Identify which cell holds the provided text, then report its (X, Y) central coordinate. 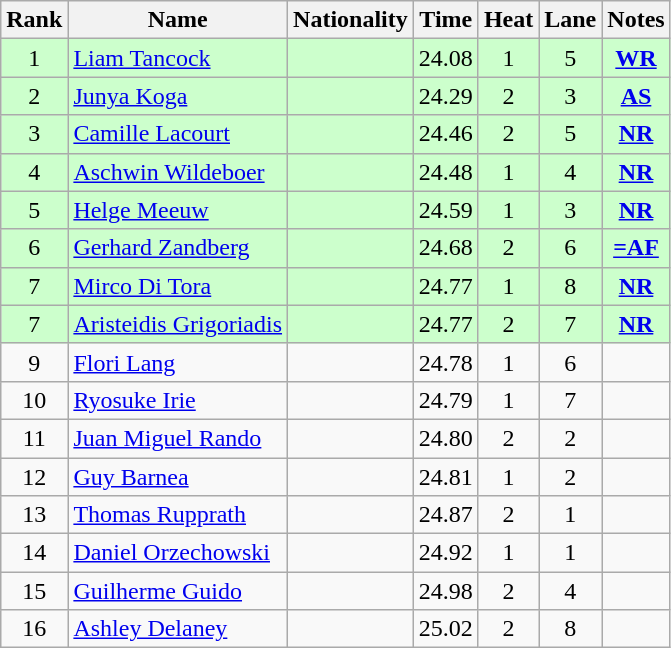
24.98 (446, 591)
12 (34, 477)
Flori Lang (178, 362)
24.29 (446, 96)
24.80 (446, 438)
24.59 (446, 210)
24.78 (446, 362)
Time (446, 20)
11 (34, 438)
Junya Koga (178, 96)
Mirco Di Tora (178, 286)
14 (34, 553)
16 (34, 629)
24.68 (446, 248)
24.81 (446, 477)
=AF (636, 248)
25.02 (446, 629)
Ryosuke Irie (178, 400)
Juan Miguel Rando (178, 438)
Notes (636, 20)
15 (34, 591)
Rank (34, 20)
AS (636, 96)
Ashley Delaney (178, 629)
Aschwin Wildeboer (178, 172)
Helge Meeuw (178, 210)
10 (34, 400)
WR (636, 58)
Heat (508, 20)
Name (178, 20)
Gerhard Zandberg (178, 248)
Liam Tancock (178, 58)
9 (34, 362)
Nationality (351, 20)
24.46 (446, 134)
Lane (570, 20)
Guy Barnea (178, 477)
Aristeidis Grigoriadis (178, 324)
24.79 (446, 400)
24.48 (446, 172)
Daniel Orzechowski (178, 553)
Camille Lacourt (178, 134)
13 (34, 515)
24.92 (446, 553)
24.08 (446, 58)
Thomas Rupprath (178, 515)
Guilherme Guido (178, 591)
24.87 (446, 515)
